Find where the given text appears and provide that cell's center as (X, Y) coordinate. 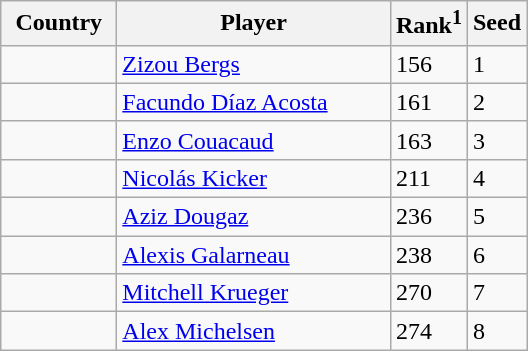
Rank1 (428, 24)
Enzo Couacaud (254, 140)
Seed (496, 24)
Player (254, 24)
3 (496, 140)
270 (428, 293)
4 (496, 178)
236 (428, 217)
274 (428, 331)
156 (428, 64)
238 (428, 255)
6 (496, 255)
Zizou Bergs (254, 64)
Alexis Galarneau (254, 255)
5 (496, 217)
1 (496, 64)
Mitchell Krueger (254, 293)
8 (496, 331)
211 (428, 178)
Alex Michelsen (254, 331)
Facundo Díaz Acosta (254, 102)
2 (496, 102)
Country (59, 24)
Aziz Dougaz (254, 217)
7 (496, 293)
Nicolás Kicker (254, 178)
161 (428, 102)
163 (428, 140)
